Locate the cell with the specified text and output its (x, y) center coordinate. 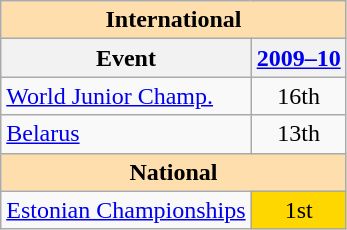
16th (298, 96)
13th (298, 134)
International (174, 20)
National (174, 172)
2009–10 (298, 58)
World Junior Champ. (126, 96)
Belarus (126, 134)
1st (298, 210)
Event (126, 58)
Estonian Championships (126, 210)
